Search for the cell housing the specified text and yield its (X, Y) center coordinate. 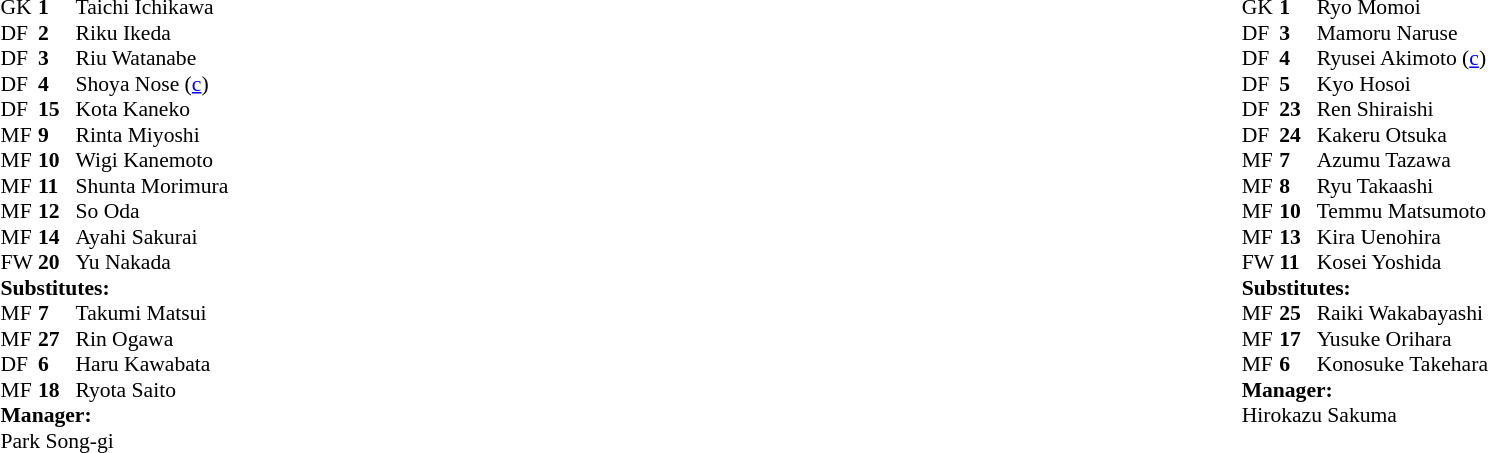
15 (57, 109)
27 (57, 339)
Temmu Matsumoto (1402, 211)
Shunta Morimura (152, 186)
Wigi Kanemoto (152, 161)
Mamoru Naruse (1402, 33)
Ayahi Sakurai (152, 237)
5 (1298, 84)
Ren Shiraishi (1402, 109)
So Oda (152, 211)
Riu Watanabe (152, 59)
18 (57, 390)
20 (57, 263)
Ryota Saito (152, 390)
23 (1298, 109)
Azumu Tazawa (1402, 161)
25 (1298, 313)
Riku Ikeda (152, 33)
Kota Kaneko (152, 109)
Ryusei Akimoto (c) (1402, 59)
9 (57, 135)
Rin Ogawa (152, 339)
13 (1298, 237)
8 (1298, 186)
Ryu Takaashi (1402, 186)
12 (57, 211)
Haru Kawabata (152, 365)
Hirokazu Sakuma (1365, 415)
17 (1298, 339)
Kakeru Otsuka (1402, 135)
Raiki Wakabayashi (1402, 313)
Yusuke Orihara (1402, 339)
Rinta Miyoshi (152, 135)
24 (1298, 135)
Kosei Yoshida (1402, 263)
Konosuke Takehara (1402, 365)
14 (57, 237)
Kyo Hosoi (1402, 84)
Yu Nakada (152, 263)
2 (57, 33)
Kira Uenohira (1402, 237)
Shoya Nose (c) (152, 84)
Takumi Matsui (152, 313)
